Determine the (x, y) coordinate at the center of the cell enclosing the given text.  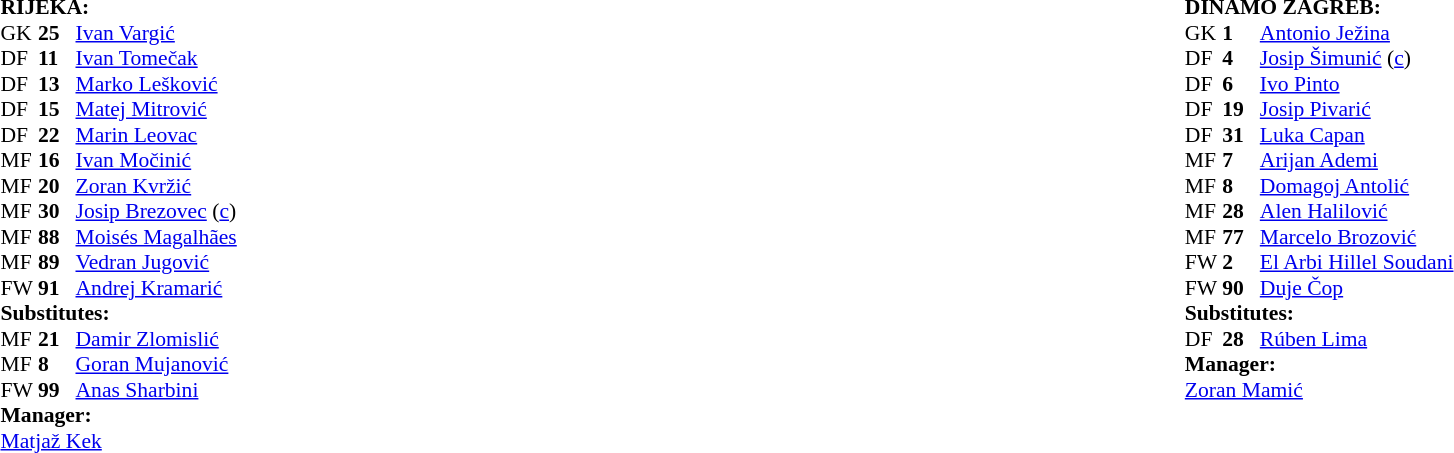
6 (1241, 84)
19 (1241, 109)
Substitutes: (154, 313)
Moisés Magalhães (192, 237)
16 (57, 161)
Ivan Močinić (192, 161)
1 (1241, 33)
99 (57, 390)
25 (57, 33)
Vedran Jugović (192, 263)
Marin Leovac (192, 135)
Damir Zlomislić (192, 339)
11 (57, 59)
88 (57, 237)
21 (57, 339)
Goran Mujanović (192, 365)
4 (1241, 59)
22 (57, 135)
20 (57, 186)
7 (1241, 161)
Ivan Vargić (192, 33)
2 (1241, 263)
Marko Lešković (192, 84)
13 (57, 84)
31 (1241, 135)
89 (57, 263)
Matej Mitrović (192, 109)
90 (1241, 288)
Ivan Tomečak (192, 59)
15 (57, 109)
77 (1241, 237)
Zoran Kvržić (192, 186)
30 (57, 211)
Manager: (154, 415)
Josip Brezovec (c) (192, 211)
91 (57, 288)
Anas Sharbini (192, 390)
Andrej Kramarić (192, 288)
